Capture the cell that displays the provided text and extract its [X, Y] central coordinate. 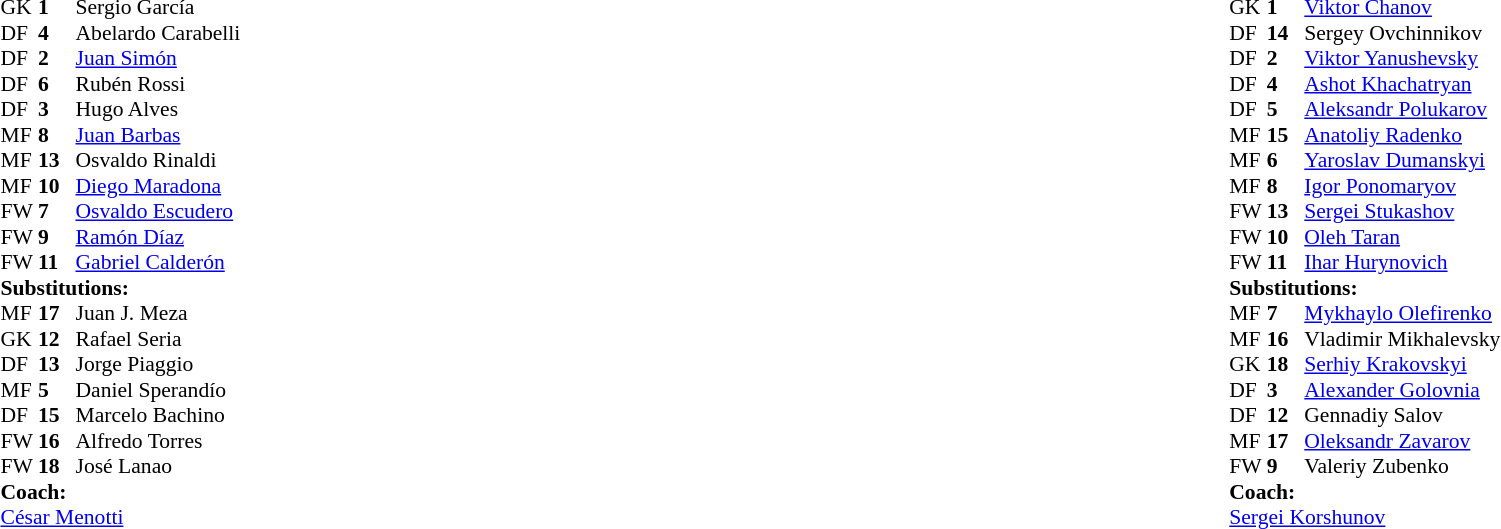
Vladimir Mikhalevsky [1402, 339]
Serhiy Krakovskyi [1402, 365]
Alfredo Torres [158, 441]
Ashot Khachatryan [1402, 84]
Rafael Seria [158, 339]
Gabriel Calderón [158, 263]
Aleksandr Polukarov [1402, 109]
Marcelo Bachino [158, 415]
Abelardo Carabelli [158, 33]
Igor Ponomaryov [1402, 186]
Juan J. Meza [158, 313]
Rubén Rossi [158, 84]
Alexander Golovnia [1402, 390]
Oleksandr Zavarov [1402, 441]
Ramón Díaz [158, 237]
Viktor Yanushevsky [1402, 59]
Anatoliy Radenko [1402, 135]
Diego Maradona [158, 186]
Oleh Taran [1402, 237]
Osvaldo Escudero [158, 211]
Juan Barbas [158, 135]
Ihar Hurynovich [1402, 263]
Juan Simón [158, 59]
Mykhaylo Olefirenko [1402, 313]
Daniel Sperandío [158, 390]
Sergei Stukashov [1402, 211]
Hugo Alves [158, 109]
José Lanao [158, 467]
Sergey Ovchinnikov [1402, 33]
Gennadiy Salov [1402, 415]
Osvaldo Rinaldi [158, 161]
Jorge Piaggio [158, 365]
14 [1286, 33]
Valeriy Zubenko [1402, 467]
Yaroslav Dumanskyi [1402, 161]
